Determine the (x, y) coordinate at the center of the cell enclosing the given text.  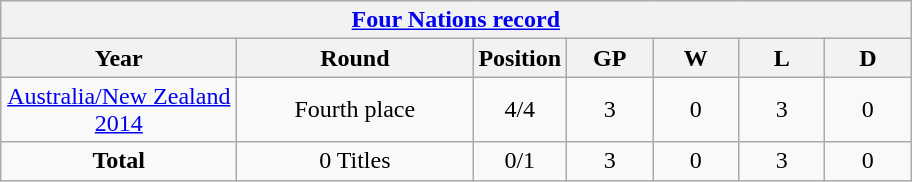
Total (119, 161)
0 Titles (355, 161)
Australia/New Zealand 2014 (119, 110)
0/1 (520, 161)
D (868, 58)
GP (610, 58)
Position (520, 58)
Fourth place (355, 110)
4/4 (520, 110)
Year (119, 58)
L (782, 58)
W (696, 58)
Four Nations record (456, 20)
Round (355, 58)
